Search for the cell housing the specified text and yield its [x, y] center coordinate. 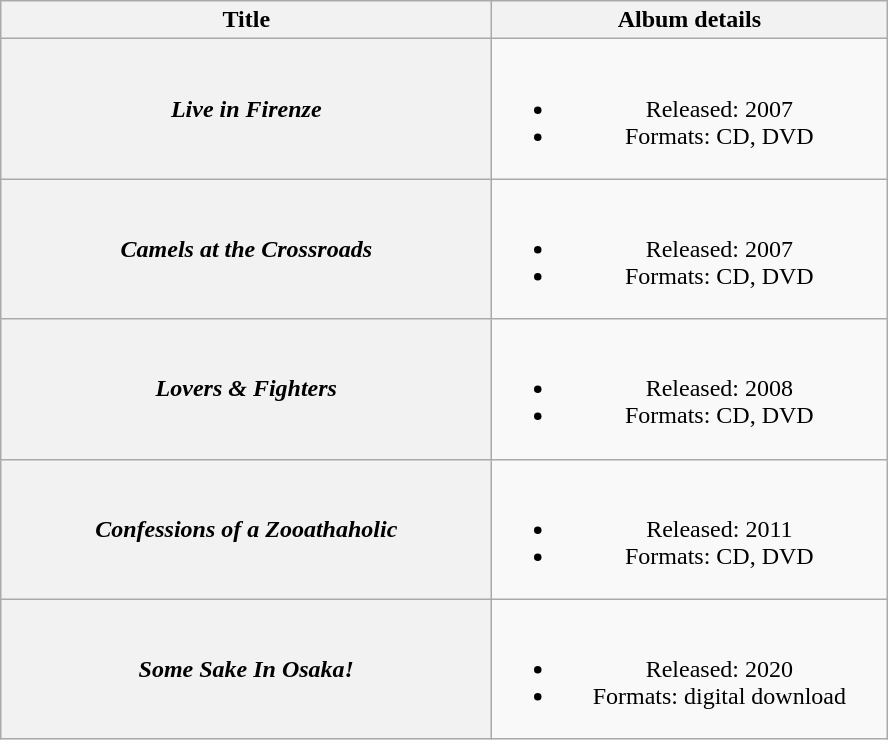
Released: 2011Formats: CD, DVD [690, 529]
Confessions of a Zooathaholic [246, 529]
Camels at the Crossroads [246, 249]
Live in Firenze [246, 109]
Album details [690, 20]
Lovers & Fighters [246, 389]
Some Sake In Osaka! [246, 669]
Released: 2020Formats: digital download [690, 669]
Title [246, 20]
Released: 2008Formats: CD, DVD [690, 389]
